Search for the cell housing the specified text and yield its (X, Y) center coordinate. 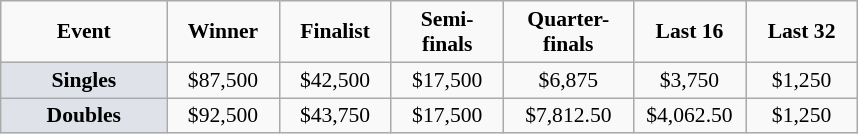
Quarter-finals (568, 32)
Semi-finals (447, 32)
$3,750 (689, 80)
$92,500 (223, 116)
$4,062.50 (689, 116)
Last 32 (802, 32)
Event (84, 32)
Singles (84, 80)
Finalist (335, 32)
Last 16 (689, 32)
$87,500 (223, 80)
$7,812.50 (568, 116)
$43,750 (335, 116)
Doubles (84, 116)
Winner (223, 32)
$42,500 (335, 80)
$6,875 (568, 80)
